For the text-containing cell, return its midpoint in (x, y) coordinate format. 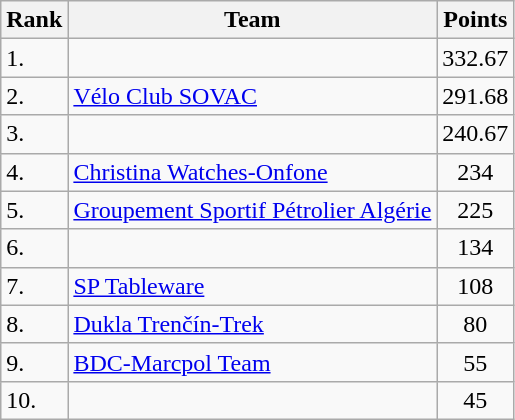
2. (34, 96)
Groupement Sportif Pétrolier Algérie (252, 210)
SP Tableware (252, 286)
108 (476, 286)
80 (476, 324)
Rank (34, 20)
240.67 (476, 134)
8. (34, 324)
10. (34, 400)
134 (476, 248)
225 (476, 210)
Team (252, 20)
BDC-Marcpol Team (252, 362)
45 (476, 400)
9. (34, 362)
4. (34, 172)
291.68 (476, 96)
5. (34, 210)
1. (34, 58)
Points (476, 20)
332.67 (476, 58)
Dukla Trenčín-Trek (252, 324)
6. (34, 248)
7. (34, 286)
55 (476, 362)
3. (34, 134)
234 (476, 172)
Vélo Club SOVAC (252, 96)
Christina Watches-Onfone (252, 172)
